Identify which cell holds the provided text, then report its (X, Y) central coordinate. 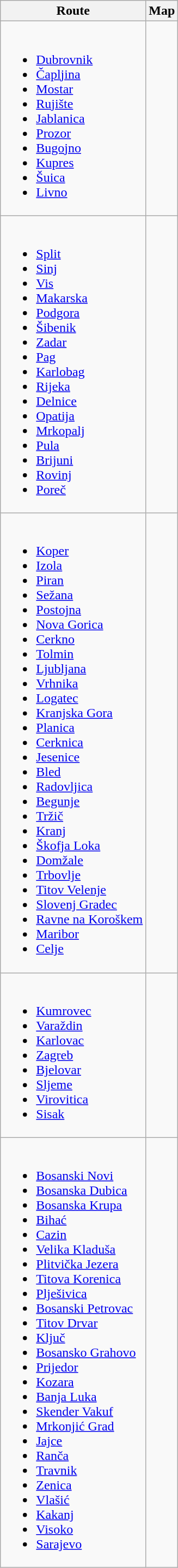
DubrovnikČapljinaMostarRujišteJablanicaProzorBugojnoKupresŠuicaLivno (73, 118)
KumrovecVaraždinKarlovacZagrebBjelovarSljemeViroviticaSisak (73, 1055)
Map (162, 11)
Route (73, 11)
SplitSinjVisMakarskaPodgoraŠibenikZadarPagKarlobagRijekaDelniceOpatijaMrkopaljPulaBrijuniRovinjPoreč (73, 365)
